Determine the (x, y) coordinate at the center of the cell enclosing the given text.  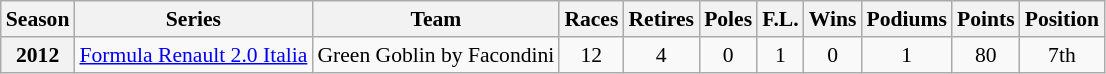
Races (591, 19)
Formula Renault 2.0 Italia (193, 55)
Season (38, 19)
80 (986, 55)
Position (1062, 19)
F.L. (780, 19)
Points (986, 19)
Team (436, 19)
Wins (833, 19)
4 (661, 55)
Poles (728, 19)
Retires (661, 19)
7th (1062, 55)
Series (193, 19)
Podiums (906, 19)
12 (591, 55)
2012 (38, 55)
Green Goblin by Facondini (436, 55)
